From the cell containing the given text, extract its center point as (x, y) coordinate. 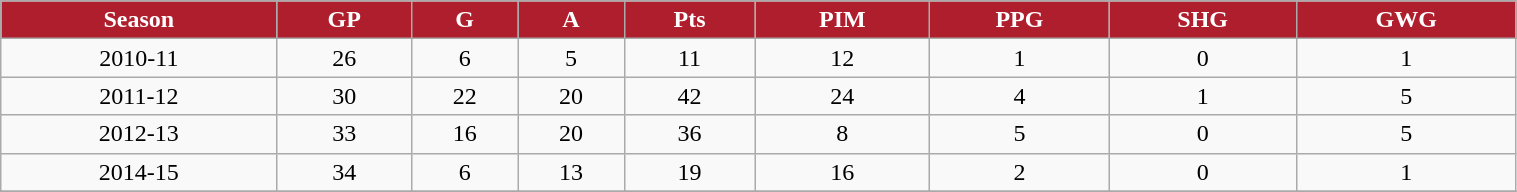
22 (465, 96)
36 (690, 134)
SHG (1202, 20)
12 (842, 58)
24 (842, 96)
2010-11 (139, 58)
2 (1020, 172)
PIM (842, 20)
8 (842, 134)
33 (344, 134)
PPG (1020, 20)
13 (571, 172)
34 (344, 172)
2014-15 (139, 172)
GP (344, 20)
A (571, 20)
42 (690, 96)
19 (690, 172)
26 (344, 58)
4 (1020, 96)
Pts (690, 20)
30 (344, 96)
2012-13 (139, 134)
GWG (1406, 20)
Season (139, 20)
11 (690, 58)
G (465, 20)
2011-12 (139, 96)
